Pinpoint the cell where the given text exists, returning its (x, y) midpoint coordinate. 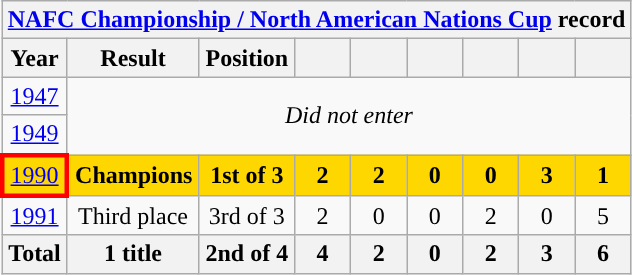
1 (603, 174)
Result (133, 58)
Position (246, 58)
4 (323, 254)
1990 (34, 174)
3rd of 3 (246, 216)
Did not enter (349, 116)
Champions (133, 174)
NAFC Championship / North American Nations Cup record (316, 20)
1 title (133, 254)
1949 (34, 135)
1947 (34, 96)
1991 (34, 216)
Year (34, 58)
Third place (133, 216)
2nd of 4 (246, 254)
5 (603, 216)
1st of 3 (246, 174)
6 (603, 254)
Total (34, 254)
